Detect which cell encompasses the target text, then output its (X, Y) center coordinate. 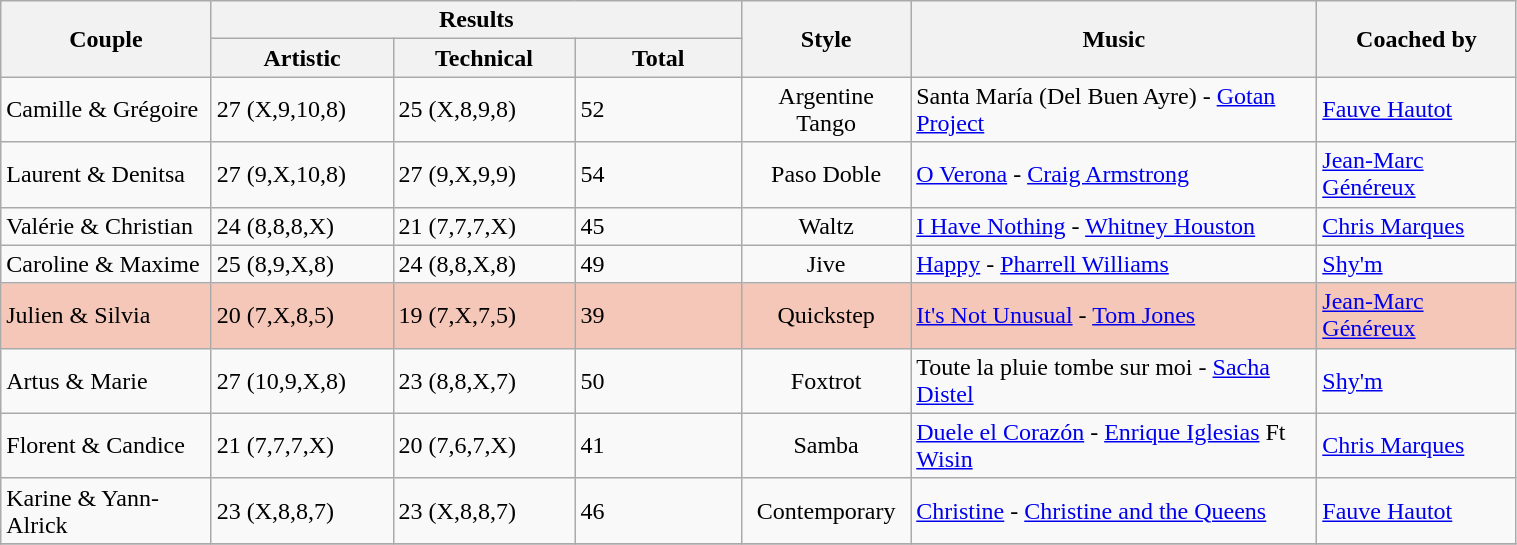
52 (658, 110)
19 (7,X,7,5) (484, 316)
39 (658, 316)
Technical (484, 58)
23 (8,8,X,7) (484, 380)
Coached by (1416, 39)
Contemporary (826, 510)
27 (9,X,9,9) (484, 174)
24 (8,8,X,8) (484, 264)
O Verona - Craig Armstrong (1114, 174)
45 (658, 226)
Caroline & Maxime (106, 264)
27 (9,X,10,8) (302, 174)
It's Not Unusual - Tom Jones (1114, 316)
27 (X,9,10,8) (302, 110)
25 (8,9,X,8) (302, 264)
Results (476, 20)
54 (658, 174)
Santa María (Del Buen Ayre) - Gotan Project (1114, 110)
Valérie & Christian (106, 226)
Couple (106, 39)
Happy - Pharrell Williams (1114, 264)
Total (658, 58)
49 (658, 264)
Foxtrot (826, 380)
Toute la pluie tombe sur moi - Sacha Distel (1114, 380)
Waltz (826, 226)
25 (X,8,9,8) (484, 110)
46 (658, 510)
41 (658, 446)
20 (7,6,7,X) (484, 446)
50 (658, 380)
Jive (826, 264)
Samba (826, 446)
Quickstep (826, 316)
Camille & Grégoire (106, 110)
Artus & Marie (106, 380)
Karine & Yann-Alrick (106, 510)
Paso Doble (826, 174)
Duele el Corazón - Enrique Iglesias Ft Wisin (1114, 446)
27 (10,9,X,8) (302, 380)
Laurent & Denitsa (106, 174)
20 (7,X,8,5) (302, 316)
Christine - Christine and the Queens (1114, 510)
Florent & Candice (106, 446)
24 (8,8,8,X) (302, 226)
Argentine Tango (826, 110)
Style (826, 39)
Artistic (302, 58)
Music (1114, 39)
Julien & Silvia (106, 316)
I Have Nothing - Whitney Houston (1114, 226)
